Output the (x, y) coordinate of the center of the cell containing the given text.  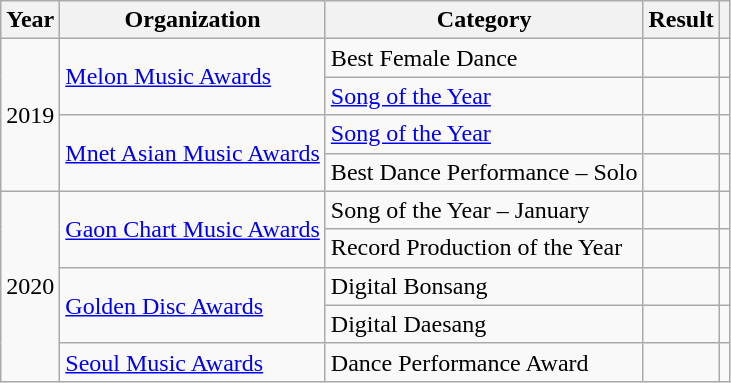
Best Dance Performance – Solo (484, 172)
Best Female Dance (484, 58)
Dance Performance Award (484, 362)
Year (30, 20)
Golden Disc Awards (193, 305)
Song of the Year – January (484, 210)
2019 (30, 115)
Gaon Chart Music Awards (193, 229)
Record Production of the Year (484, 248)
Digital Bonsang (484, 286)
2020 (30, 286)
Category (484, 20)
Melon Music Awards (193, 77)
Result (681, 20)
Mnet Asian Music Awards (193, 153)
Seoul Music Awards (193, 362)
Digital Daesang (484, 324)
Organization (193, 20)
